Return (x, y) of the center of cell containing provided text 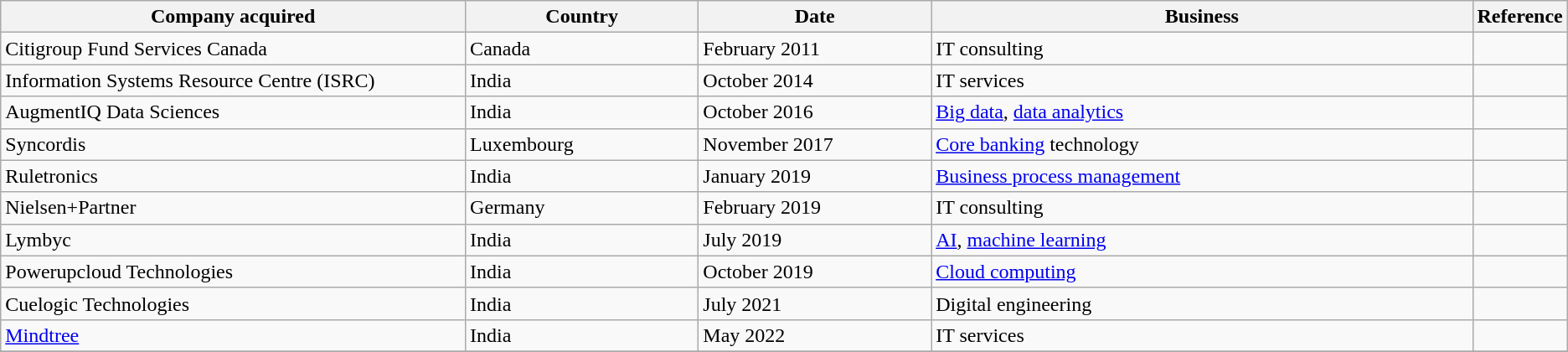
Ruletronics (233, 176)
Cloud computing (1202, 272)
July 2021 (815, 303)
Business (1202, 17)
Country (582, 17)
May 2022 (815, 335)
Canada (582, 49)
Powerupcloud Technologies (233, 272)
October 2014 (815, 80)
Core banking technology (1202, 144)
Company acquired (233, 17)
November 2017 (815, 144)
AI, machine learning (1202, 240)
AugmentIQ Data Sciences (233, 112)
Cuelogic Technologies (233, 303)
Information Systems Resource Centre (ISRC) (233, 80)
Business process management (1202, 176)
Date (815, 17)
July 2019 (815, 240)
February 2019 (815, 208)
January 2019 (815, 176)
February 2011 (815, 49)
October 2016 (815, 112)
Mindtree (233, 335)
Big data, data analytics (1202, 112)
October 2019 (815, 272)
Reference (1519, 17)
Syncordis (233, 144)
Citigroup Fund Services Canada (233, 49)
Digital engineering (1202, 303)
Germany (582, 208)
Lymbyc (233, 240)
Luxembourg (582, 144)
Nielsen+Partner (233, 208)
